Return [x, y] of the center of cell containing provided text 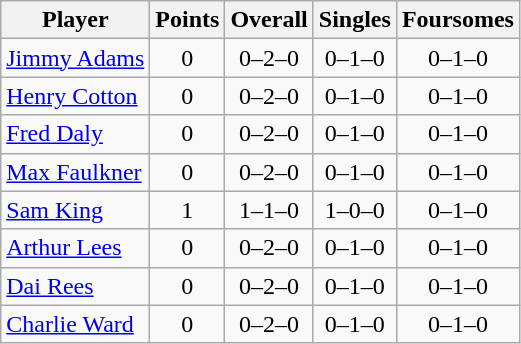
1 [188, 210]
Fred Daly [76, 134]
Singles [354, 20]
1–0–0 [354, 210]
Points [188, 20]
Sam King [76, 210]
Foursomes [458, 20]
Max Faulkner [76, 172]
Henry Cotton [76, 96]
1–1–0 [269, 210]
Overall [269, 20]
Player [76, 20]
Dai Rees [76, 286]
Arthur Lees [76, 248]
Jimmy Adams [76, 58]
Charlie Ward [76, 324]
